From the cell containing the given text, extract its center point as [x, y] coordinate. 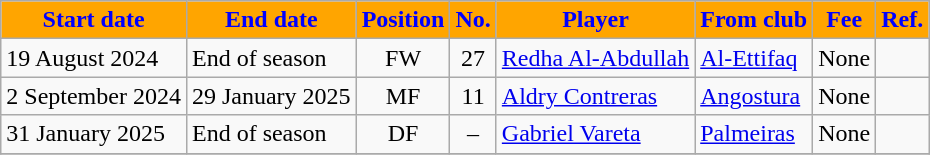
27 [473, 58]
DF [403, 134]
Gabriel Vareta [595, 134]
11 [473, 96]
Al-Ettifaq [754, 58]
2 September 2024 [94, 96]
Ref. [902, 20]
Angostura [754, 96]
From club [754, 20]
MF [403, 96]
Position [403, 20]
19 August 2024 [94, 58]
– [473, 134]
Start date [94, 20]
Palmeiras [754, 134]
No. [473, 20]
FW [403, 58]
31 January 2025 [94, 134]
29 January 2025 [271, 96]
End date [271, 20]
Redha Al-Abdullah [595, 58]
Aldry Contreras [595, 96]
Fee [844, 20]
Player [595, 20]
